Output the [X, Y] coordinate of the center of the cell containing the given text.  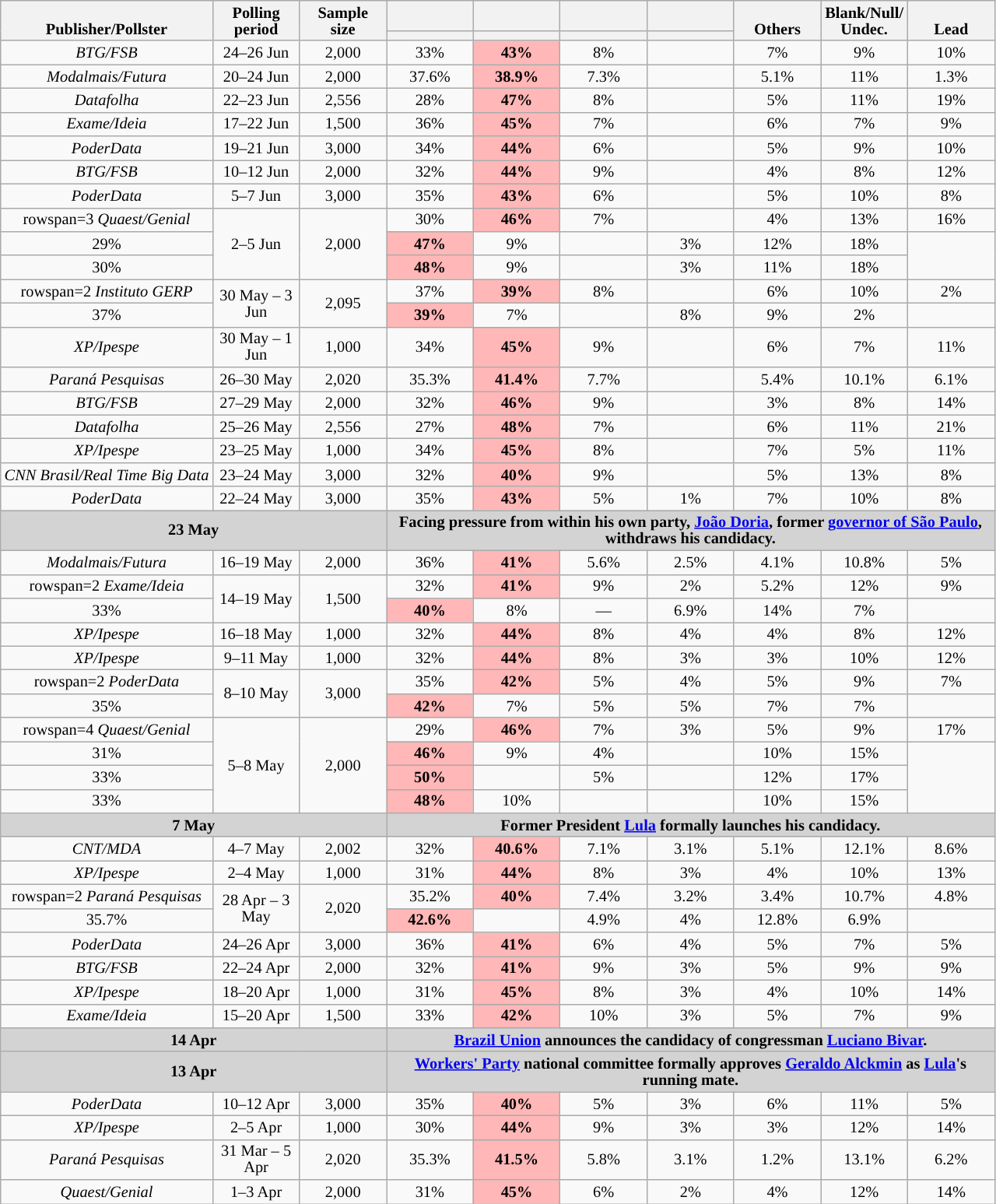
rowspan=2 Paraná Pesquisas [107, 897]
35.7% [107, 920]
16–18 May [256, 634]
Former President Lula formally launches his candidacy. [691, 825]
Quaest/Genial [107, 1192]
rowspan=3 Quaest/Genial [107, 219]
4.1% [777, 562]
10.8% [864, 562]
7.1% [604, 848]
23–24 May [256, 475]
Facing pressure from within his own party, João Doria, former governor of São Paulo, withdraws his candidacy. [691, 530]
21% [951, 426]
Brazil Union announces the candidacy of congressman Luciano Bivar. [691, 1040]
23–25 May [256, 451]
7.7% [604, 380]
40.6% [517, 848]
10.1% [864, 380]
2,002 [343, 848]
42.6% [430, 920]
Blank/Null/Undec. [864, 20]
1–3 Apr [256, 1192]
2,095 [343, 304]
19–21 Jun [256, 148]
2–4 May [256, 873]
12.1% [864, 848]
12.8% [777, 920]
17–22 Jun [256, 125]
Lead [951, 20]
24–26 Jun [256, 53]
1% [691, 498]
14 Apr [194, 1040]
1.2% [777, 1160]
rowspan=4 Quaest/Genial [107, 730]
41.4% [517, 380]
22–24 May [256, 498]
13 Apr [194, 1072]
41.5% [517, 1160]
rowspan=2 Instituto GERP [107, 291]
9–11 May [256, 658]
7.4% [604, 897]
16% [951, 219]
10.7% [864, 897]
5.2% [777, 587]
4.8% [951, 897]
35.2% [430, 897]
3.4% [777, 897]
25–26 May [256, 426]
37.6% [430, 76]
4.9% [604, 920]
14–19 May [256, 598]
20–24 Jun [256, 76]
22–23 Jun [256, 100]
27–29 May [256, 403]
8.6% [951, 848]
3.2% [691, 897]
2–5 Jun [256, 244]
CNN Brasil/Real Time Big Data [107, 475]
15–20 Apr [256, 1016]
Others [777, 20]
30 May – 3 Jun [256, 304]
CNT/MDA [107, 848]
7 May [194, 825]
2–5 Apr [256, 1127]
30 May – 1 Jun [256, 347]
2.5% [691, 562]
6.2% [951, 1160]
38.9% [517, 76]
Publisher/Pollster [107, 20]
23 May [194, 530]
rowspan=2 Exame/Ideia [107, 587]
Samplesize [343, 20]
10–12 Apr [256, 1104]
4–7 May [256, 848]
5–8 May [256, 766]
5–7 Jun [256, 196]
16–19 May [256, 562]
1.3% [951, 76]
27% [430, 426]
19% [951, 100]
Pollingperiod [256, 20]
7.3% [604, 76]
28 Apr – 3 May [256, 907]
31 Mar – 5 Apr [256, 1160]
24–26 Apr [256, 945]
10–12 Jun [256, 171]
8–10 May [256, 693]
26–30 May [256, 380]
rowspan=2 PoderData [107, 682]
18–20 Apr [256, 992]
13.1% [864, 1160]
28% [430, 100]
— [604, 610]
22–24 Apr [256, 968]
50% [430, 777]
5.8% [604, 1160]
Workers' Party national committee formally approves Geraldo Alckmin as Lula's running mate. [691, 1072]
5.4% [777, 380]
6.1% [951, 380]
5.6% [604, 562]
